Pinpoint the cell where the given text exists, returning its (X, Y) midpoint coordinate. 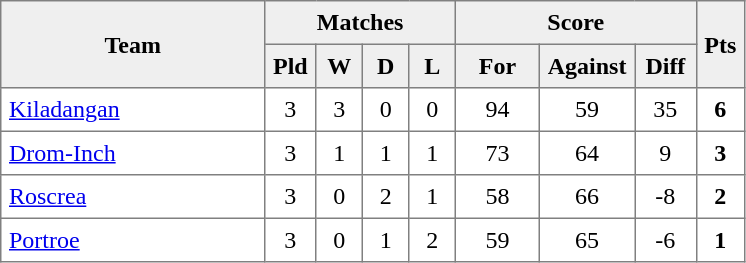
Kiladangan (133, 110)
Score (576, 23)
-8 (666, 197)
64 (586, 153)
65 (586, 240)
-6 (666, 240)
Pts (720, 44)
Drom-Inch (133, 153)
Diff (666, 66)
58 (497, 197)
L (432, 66)
Portroe (133, 240)
Team (133, 44)
W (339, 66)
Roscrea (133, 197)
6 (720, 110)
Pld (290, 66)
D (385, 66)
9 (666, 153)
94 (497, 110)
Matches (360, 23)
66 (586, 197)
Against (586, 66)
For (497, 66)
73 (497, 153)
35 (666, 110)
